Locate the cell with the specified text and output its (x, y) center coordinate. 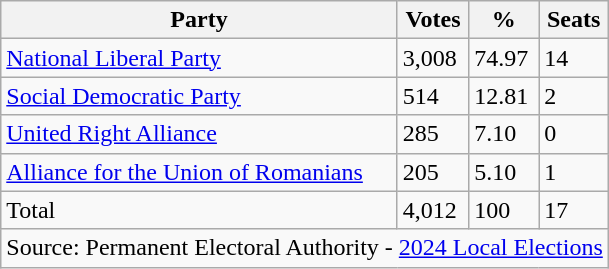
14 (574, 58)
100 (504, 210)
7.10 (504, 134)
1 (574, 172)
74.97 (504, 58)
12.81 (504, 96)
Source: Permanent Electoral Authority - 2024 Local Elections (305, 248)
% (504, 20)
Votes (432, 20)
5.10 (504, 172)
Total (200, 210)
Social Democratic Party (200, 96)
4,012 (432, 210)
17 (574, 210)
514 (432, 96)
Alliance for the Union of Romanians (200, 172)
285 (432, 134)
Party (200, 20)
0 (574, 134)
Seats (574, 20)
2 (574, 96)
3,008 (432, 58)
205 (432, 172)
National Liberal Party (200, 58)
United Right Alliance (200, 134)
